Identify which cell holds the provided text, then report its [X, Y] central coordinate. 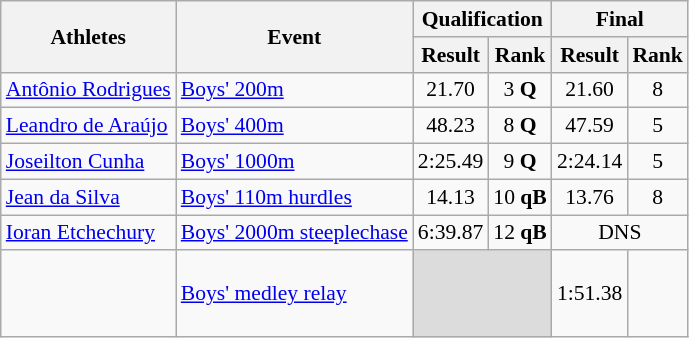
Event [294, 36]
Boys' 110m hurdles [294, 197]
Athletes [88, 36]
10 qB [520, 197]
Final [620, 19]
21.70 [450, 90]
8 Q [520, 126]
Boys' 2000m steeplechase [294, 233]
Boys' 400m [294, 126]
Boys' 200m [294, 90]
12 qB [520, 233]
3 Q [520, 90]
Qualification [482, 19]
2:24.14 [590, 162]
13.76 [590, 197]
Leandro de Araújo [88, 126]
DNS [620, 233]
21.60 [590, 90]
Boys' medley relay [294, 294]
Antônio Rodrigues [88, 90]
14.13 [450, 197]
48.23 [450, 126]
Jean da Silva [88, 197]
2:25.49 [450, 162]
Ioran Etchechury [88, 233]
Boys' 1000m [294, 162]
47.59 [590, 126]
Joseilton Cunha [88, 162]
9 Q [520, 162]
1:51.38 [590, 294]
6:39.87 [450, 233]
